Identify which cell holds the provided text, then report its [X, Y] central coordinate. 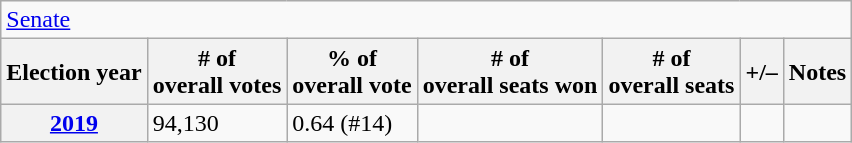
Senate [426, 20]
Election year [74, 72]
# ofoverall votes [217, 72]
# ofoverall seats [672, 72]
0.64 (#14) [352, 123]
94,130 [217, 123]
Notes [817, 72]
2019 [74, 123]
% ofoverall vote [352, 72]
+/– [762, 72]
# ofoverall seats won [510, 72]
